Scan for the cell matching the given text and deliver its (x, y) coordinate at center. 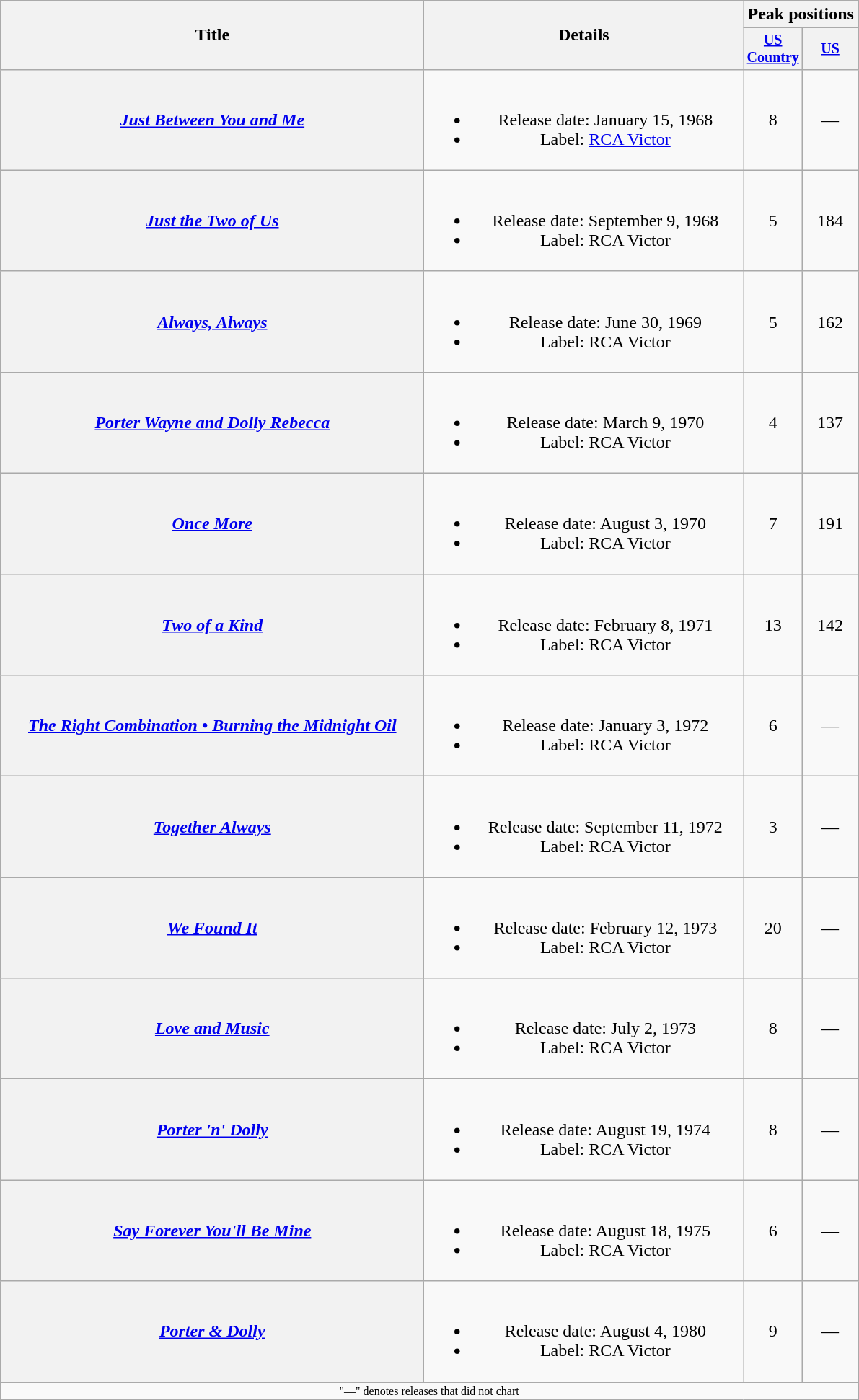
Release date: January 15, 1968Label: RCA Victor (584, 120)
Title (212, 35)
The Right Combination • Burning the Midnight Oil (212, 726)
Release date: July 2, 1973Label: RCA Victor (584, 1029)
US (831, 49)
We Found It (212, 928)
3 (773, 827)
Two of a Kind (212, 625)
137 (831, 422)
Release date: September 9, 1968Label: RCA Victor (584, 221)
7 (773, 524)
Peak positions (801, 14)
Release date: February 8, 1971Label: RCA Victor (584, 625)
Release date: June 30, 1969Label: RCA Victor (584, 322)
Porter Wayne and Dolly Rebecca (212, 422)
Always, Always (212, 322)
Together Always (212, 827)
Love and Music (212, 1029)
Porter 'n' Dolly (212, 1130)
Release date: January 3, 1972Label: RCA Victor (584, 726)
Details (584, 35)
4 (773, 422)
Release date: August 18, 1975Label: RCA Victor (584, 1231)
Release date: September 11, 1972Label: RCA Victor (584, 827)
Release date: February 12, 1973Label: RCA Victor (584, 928)
191 (831, 524)
Release date: August 3, 1970Label: RCA Victor (584, 524)
142 (831, 625)
"—" denotes releases that did not chart (430, 1391)
Just Between You and Me (212, 120)
Porter & Dolly (212, 1332)
US Country (773, 49)
Just the Two of Us (212, 221)
20 (773, 928)
184 (831, 221)
9 (773, 1332)
162 (831, 322)
Say Forever You'll Be Mine (212, 1231)
Once More (212, 524)
Release date: March 9, 1970Label: RCA Victor (584, 422)
Release date: August 4, 1980Label: RCA Victor (584, 1332)
Release date: August 19, 1974Label: RCA Victor (584, 1130)
13 (773, 625)
